Capture the cell that displays the provided text and extract its [X, Y] central coordinate. 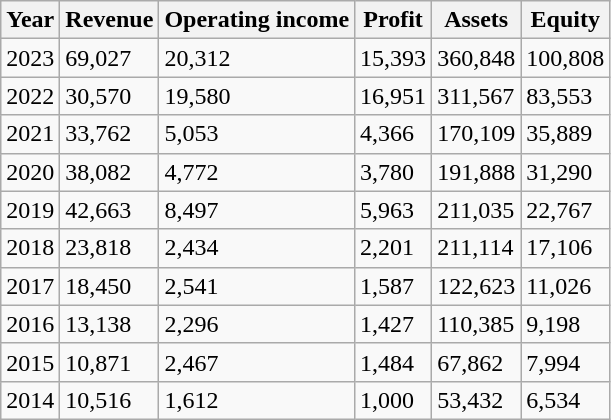
10,516 [110, 400]
122,623 [476, 286]
2023 [30, 58]
2020 [30, 172]
Operating income [257, 20]
13,138 [110, 324]
2,434 [257, 248]
2014 [30, 400]
1,612 [257, 400]
311,567 [476, 96]
1,587 [394, 286]
191,888 [476, 172]
2,296 [257, 324]
Profit [394, 20]
2,541 [257, 286]
4,366 [394, 134]
18,450 [110, 286]
Revenue [110, 20]
5,053 [257, 134]
31,290 [566, 172]
2018 [30, 248]
2,201 [394, 248]
4,772 [257, 172]
15,393 [394, 58]
1,000 [394, 400]
100,808 [566, 58]
2,467 [257, 362]
11,026 [566, 286]
38,082 [110, 172]
67,862 [476, 362]
2021 [30, 134]
6,534 [566, 400]
53,432 [476, 400]
33,762 [110, 134]
2019 [30, 210]
30,570 [110, 96]
10,871 [110, 362]
110,385 [476, 324]
Assets [476, 20]
2017 [30, 286]
2022 [30, 96]
Equity [566, 20]
7,994 [566, 362]
2015 [30, 362]
19,580 [257, 96]
83,553 [566, 96]
5,963 [394, 210]
69,027 [110, 58]
1,427 [394, 324]
Year [30, 20]
9,198 [566, 324]
20,312 [257, 58]
8,497 [257, 210]
211,035 [476, 210]
1,484 [394, 362]
22,767 [566, 210]
211,114 [476, 248]
170,109 [476, 134]
16,951 [394, 96]
42,663 [110, 210]
3,780 [394, 172]
17,106 [566, 248]
2016 [30, 324]
23,818 [110, 248]
35,889 [566, 134]
360,848 [476, 58]
